Return (x, y) of the center of cell containing provided text 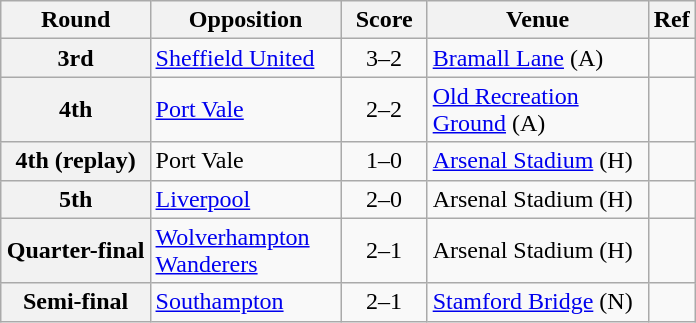
4th (replay) (76, 161)
2–2 (384, 110)
Semi-final (76, 302)
3–2 (384, 58)
Stamford Bridge (N) (538, 302)
Ref (672, 20)
Old Recreation Ground (A) (538, 110)
Liverpool (246, 199)
2–0 (384, 199)
Bramall Lane (A) (538, 58)
Opposition (246, 20)
Venue (538, 20)
3rd (76, 58)
Sheffield United (246, 58)
Quarter-final (76, 250)
Southampton (246, 302)
4th (76, 110)
1–0 (384, 161)
Score (384, 20)
Round (76, 20)
5th (76, 199)
Wolverhampton Wanderers (246, 250)
